Return the [X, Y] coordinate for the center point of the cell that contains the specified text.  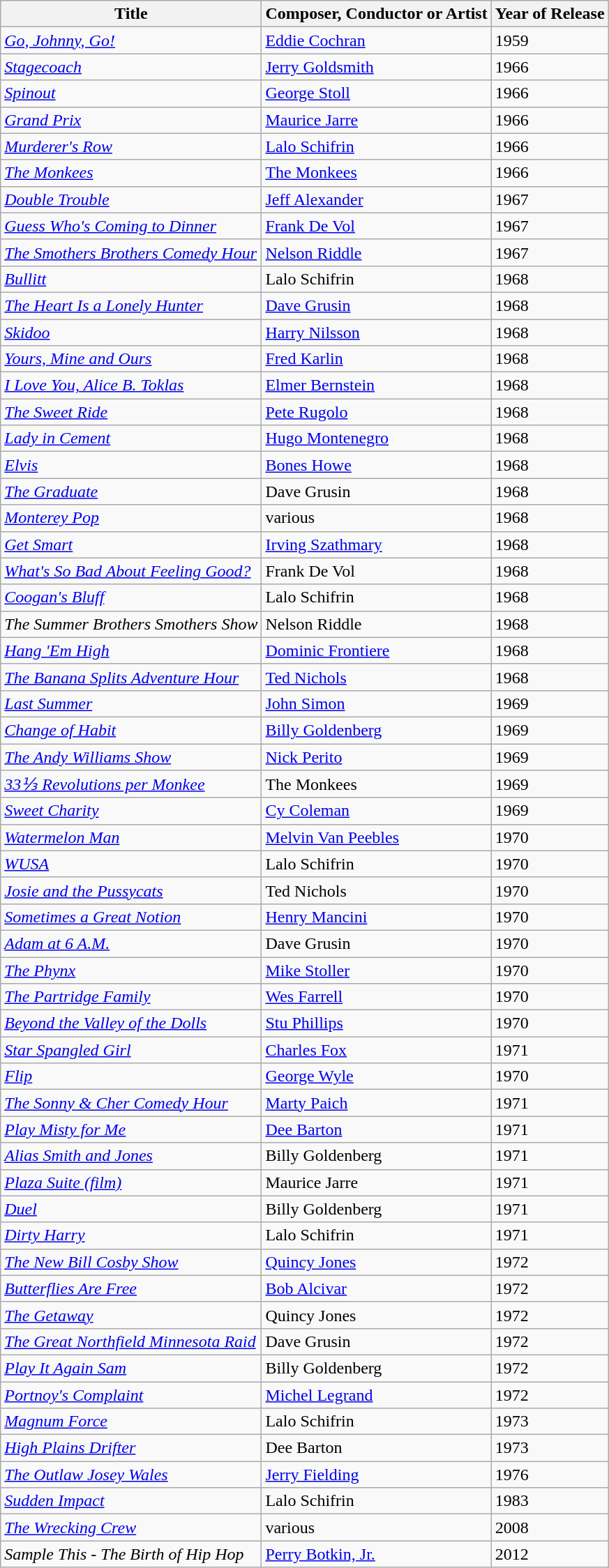
Spinout [131, 93]
Bones Howe [377, 465]
Charles Fox [377, 1050]
2008 [550, 1528]
Hang 'Em High [131, 650]
Guess Who's Coming to Dinner [131, 226]
Nick Perito [377, 756]
Year of Release [550, 14]
Dominic Frontiere [377, 650]
Play It Again Sam [131, 1368]
Josie and the Pussycats [131, 890]
Michel Legrand [377, 1395]
Beyond the Valley of the Dolls [131, 1023]
The New Bill Cosby Show [131, 1262]
Melvin Van Peebles [377, 837]
Composer, Conductor or Artist [377, 14]
Stagecoach [131, 67]
Bullitt [131, 279]
Dirty Harry [131, 1235]
George Wyle [377, 1076]
Pete Rugolo [377, 412]
Plaza Suite (film) [131, 1182]
2012 [550, 1554]
The Wrecking Crew [131, 1528]
George Stoll [377, 93]
Magnum Force [131, 1422]
Monterey Pop [131, 518]
The Smothers Brothers Comedy Hour [131, 252]
Yours, Mine and Ours [131, 359]
Mike Stoller [377, 970]
Sudden Impact [131, 1501]
Lady in Cement [131, 439]
Wes Farrell [377, 997]
What's So Bad About Feeling Good? [131, 571]
Hugo Montenegro [377, 439]
Jeff Alexander [377, 199]
Sample This - The Birth of Hip Hop [131, 1554]
Murderer's Row [131, 146]
I Love You, Alice B. Toklas [131, 386]
Adam at 6 A.M. [131, 943]
Sweet Charity [131, 811]
Eddie Cochran [377, 40]
Jerry Goldsmith [377, 67]
The Phynx [131, 970]
WUSA [131, 864]
Sometimes a Great Notion [131, 917]
Flip [131, 1076]
1959 [550, 40]
Jerry Fielding [377, 1475]
33⅓ Revolutions per Monkee [131, 784]
1983 [550, 1501]
The Banana Splits Adventure Hour [131, 677]
Title [131, 14]
The Heart Is a Lonely Hunter [131, 305]
The Outlaw Josey Wales [131, 1475]
Bob Alcivar [377, 1288]
Watermelon Man [131, 837]
Last Summer [131, 703]
Play Misty for Me [131, 1129]
Alias Smith and Jones [131, 1156]
High Plains Drifter [131, 1448]
Duel [131, 1209]
The Summer Brothers Smothers Show [131, 624]
Elmer Bernstein [377, 386]
Coogan's Bluff [131, 597]
Portnoy's Complaint [131, 1395]
Elvis [131, 465]
The Sonny & Cher Comedy Hour [131, 1103]
1976 [550, 1475]
Butterflies Are Free [131, 1288]
The Getaway [131, 1315]
Star Spangled Girl [131, 1050]
The Graduate [131, 492]
Skidoo [131, 333]
The Great Northfield Minnesota Raid [131, 1341]
Double Trouble [131, 199]
The Sweet Ride [131, 412]
Marty Paich [377, 1103]
Go, Johnny, Go! [131, 40]
The Partridge Family [131, 997]
Fred Karlin [377, 359]
Henry Mancini [377, 917]
Irving Szathmary [377, 545]
Stu Phillips [377, 1023]
John Simon [377, 703]
Cy Coleman [377, 811]
Change of Habit [131, 730]
Harry Nilsson [377, 333]
Perry Botkin, Jr. [377, 1554]
Get Smart [131, 545]
The Andy Williams Show [131, 756]
Grand Prix [131, 120]
